Find where the given text appears and provide that cell's center as (x, y) coordinate. 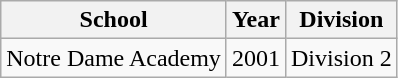
Year (256, 20)
Division 2 (341, 58)
2001 (256, 58)
Division (341, 20)
School (114, 20)
Notre Dame Academy (114, 58)
